Capture the cell that displays the provided text and extract its (x, y) central coordinate. 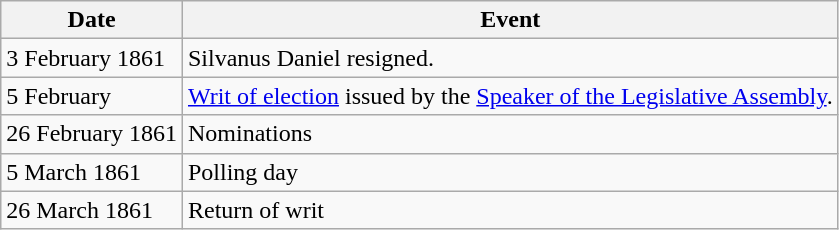
Silvanus Daniel resigned. (510, 58)
Return of writ (510, 210)
26 February 1861 (92, 134)
Date (92, 20)
5 March 1861 (92, 172)
5 February (92, 96)
26 March 1861 (92, 210)
Nominations (510, 134)
Writ of election issued by the Speaker of the Legislative Assembly. (510, 96)
3 February 1861 (92, 58)
Polling day (510, 172)
Event (510, 20)
